For the text-containing cell, return its midpoint in (X, Y) coordinate format. 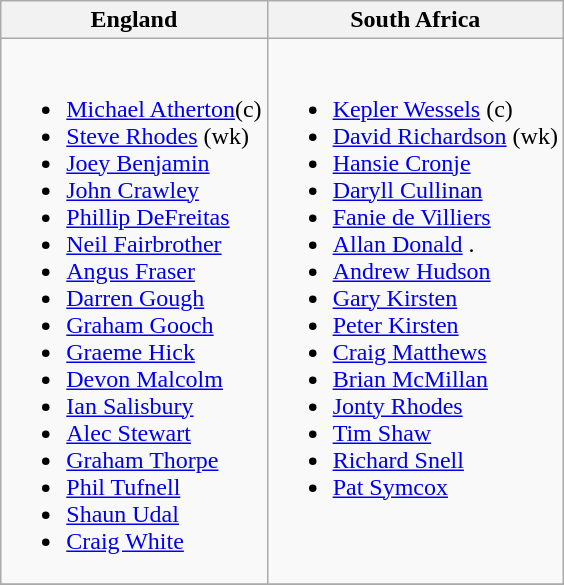
South Africa (415, 20)
England (134, 20)
